Provide the (x, y) coordinate of the cell's center where the given text is located.  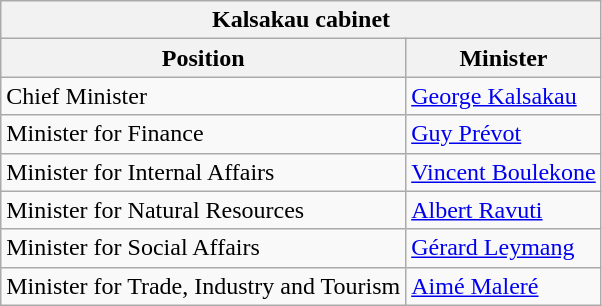
Minister for Social Affairs (204, 248)
Minister for Internal Affairs (204, 172)
Minister for Trade, Industry and Tourism (204, 286)
Albert Ravuti (504, 210)
Minister for Finance (204, 134)
Aimé Maleré (504, 286)
Minister for Natural Resources (204, 210)
Position (204, 58)
George Kalsakau (504, 96)
Kalsakau cabinet (302, 20)
Chief Minister (204, 96)
Guy Prévot (504, 134)
Gérard Leymang (504, 248)
Minister (504, 58)
Vincent Boulekone (504, 172)
